Provide the (X, Y) coordinate of the cell's center where the given text is located.  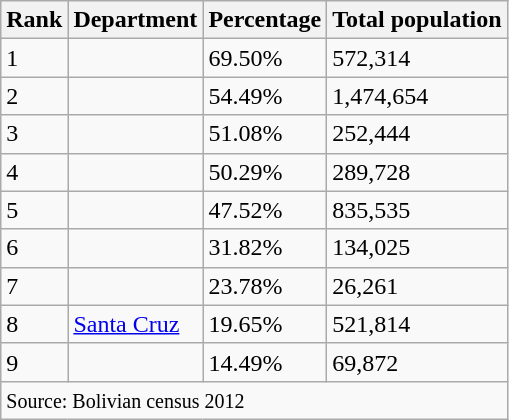
Department (136, 20)
1,474,654 (417, 96)
3 (34, 134)
Total population (417, 20)
31.82% (265, 248)
14.49% (265, 362)
47.52% (265, 210)
252,444 (417, 134)
7 (34, 286)
9 (34, 362)
1 (34, 58)
2 (34, 96)
5 (34, 210)
Santa Cruz (136, 324)
572,314 (417, 58)
134,025 (417, 248)
26,261 (417, 286)
8 (34, 324)
23.78% (265, 286)
69.50% (265, 58)
Percentage (265, 20)
69,872 (417, 362)
51.08% (265, 134)
521,814 (417, 324)
Rank (34, 20)
Source: Bolivian census 2012 (254, 400)
835,535 (417, 210)
6 (34, 248)
19.65% (265, 324)
4 (34, 172)
50.29% (265, 172)
54.49% (265, 96)
289,728 (417, 172)
